Pinpoint the cell where the given text exists, returning its (X, Y) midpoint coordinate. 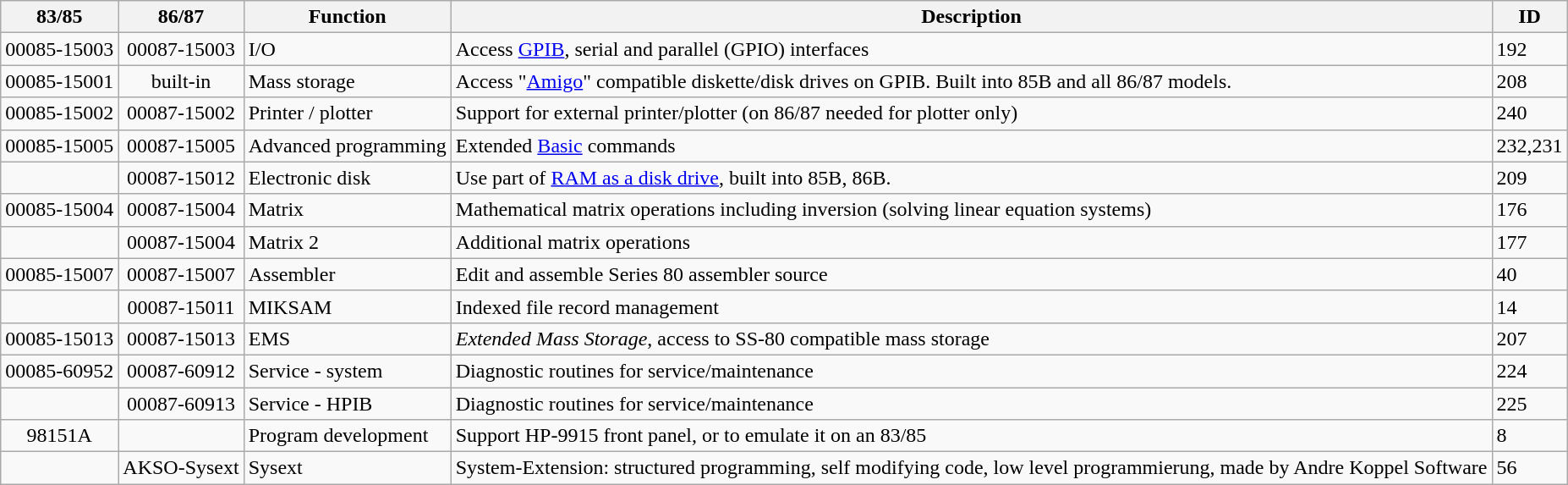
00087-15007 (181, 274)
Function (347, 17)
209 (1529, 178)
Access "Amigo" compatible diskette/disk drives on GPIB. Built into 85B and all 86/87 models. (971, 81)
00085-15003 (59, 49)
System-Extension: structured programming, self modifying code, low level programmierung, made by Andre Koppel Software (971, 468)
00085-15004 (59, 210)
Mass storage (347, 81)
8 (1529, 436)
176 (1529, 210)
Program development (347, 436)
83/85 (59, 17)
Support HP-9915 front panel, or to emulate it on an 83/85 (971, 436)
00085-15002 (59, 113)
built-in (181, 81)
Use part of RAM as a disk drive, built into 85B, 86B. (971, 178)
00087-60913 (181, 404)
MIKSAM (347, 306)
56 (1529, 468)
98151A (59, 436)
86/87 (181, 17)
Access GPIB, serial and parallel (GPIO) interfaces (971, 49)
00085-15005 (59, 146)
Mathematical matrix operations including inversion (solving linear equation systems) (971, 210)
40 (1529, 274)
00085-15001 (59, 81)
Additional matrix operations (971, 242)
00087-60912 (181, 371)
00087-15005 (181, 146)
14 (1529, 306)
225 (1529, 404)
00087-15013 (181, 339)
Indexed file record management (971, 306)
00085-60952 (59, 371)
Electronic disk (347, 178)
00087-15012 (181, 178)
Printer / plotter (347, 113)
00087-15002 (181, 113)
Matrix (347, 210)
207 (1529, 339)
208 (1529, 81)
Sysext (347, 468)
Extended Mass Storage, access to SS-80 compatible mass storage (971, 339)
00087-15003 (181, 49)
Assembler (347, 274)
EMS (347, 339)
ID (1529, 17)
Extended Basic commands (971, 146)
Advanced programming (347, 146)
177 (1529, 242)
240 (1529, 113)
Service - HPIB (347, 404)
Description (971, 17)
00085-15013 (59, 339)
Matrix 2 (347, 242)
192 (1529, 49)
Service - system (347, 371)
00085-15007 (59, 274)
00087-15011 (181, 306)
224 (1529, 371)
Support for external printer/plotter (on 86/87 needed for plotter only) (971, 113)
AKSO-Sysext (181, 468)
Edit and assemble Series 80 assembler source (971, 274)
232,231 (1529, 146)
I/O (347, 49)
